Pinpoint the cell where the given text exists, returning its [x, y] midpoint coordinate. 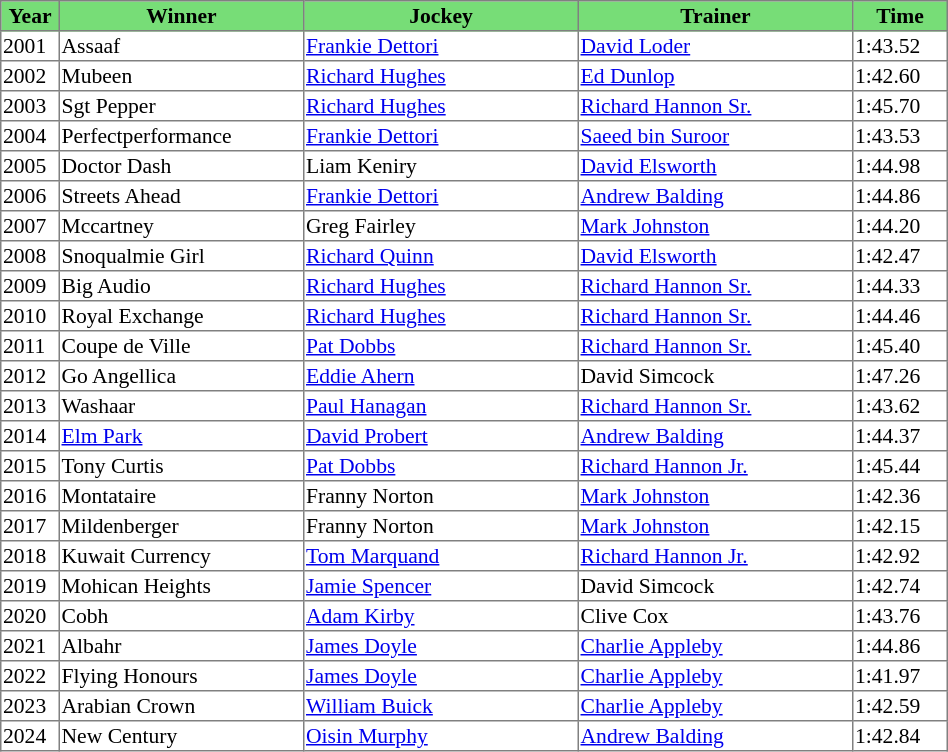
Elm Park [181, 436]
Time [900, 16]
1:42.84 [900, 736]
2014 [30, 436]
1:44.98 [900, 166]
Trainer [715, 16]
Montataire [181, 496]
2011 [30, 346]
Richard Quinn [441, 256]
2008 [30, 256]
Jockey [441, 16]
1:42.59 [900, 706]
Arabian Crown [181, 706]
2023 [30, 706]
1:42.36 [900, 496]
Assaaf [181, 46]
1:42.92 [900, 556]
Royal Exchange [181, 316]
Mohican Heights [181, 586]
1:42.60 [900, 76]
1:45.70 [900, 106]
1:45.40 [900, 346]
2006 [30, 196]
Paul Hanagan [441, 406]
2007 [30, 226]
Winner [181, 16]
1:41.97 [900, 676]
Eddie Ahern [441, 376]
Flying Honours [181, 676]
William Buick [441, 706]
2010 [30, 316]
Mubeen [181, 76]
1:42.15 [900, 526]
David Loder [715, 46]
1:44.33 [900, 286]
New Century [181, 736]
1:47.26 [900, 376]
2016 [30, 496]
Clive Cox [715, 616]
2002 [30, 76]
Oisin Murphy [441, 736]
Greg Fairley [441, 226]
2001 [30, 46]
2018 [30, 556]
2015 [30, 466]
Year [30, 16]
Liam Keniry [441, 166]
Cobh [181, 616]
2022 [30, 676]
Coupe de Ville [181, 346]
1:42.47 [900, 256]
Streets Ahead [181, 196]
Perfectperformance [181, 136]
1:42.74 [900, 586]
Jamie Spencer [441, 586]
1:44.46 [900, 316]
Doctor Dash [181, 166]
2017 [30, 526]
1:44.20 [900, 226]
1:43.76 [900, 616]
1:43.62 [900, 406]
Washaar [181, 406]
2009 [30, 286]
2004 [30, 136]
2024 [30, 736]
2012 [30, 376]
Mccartney [181, 226]
Ed Dunlop [715, 76]
2013 [30, 406]
Mildenberger [181, 526]
1:45.44 [900, 466]
Snoqualmie Girl [181, 256]
Albahr [181, 646]
David Probert [441, 436]
2021 [30, 646]
1:44.37 [900, 436]
2020 [30, 616]
Kuwait Currency [181, 556]
2003 [30, 106]
2019 [30, 586]
2005 [30, 166]
Tom Marquand [441, 556]
Adam Kirby [441, 616]
1:43.53 [900, 136]
Saeed bin Suroor [715, 136]
1:43.52 [900, 46]
Big Audio [181, 286]
Tony Curtis [181, 466]
Sgt Pepper [181, 106]
Go Angellica [181, 376]
